Locate the cell with the specified text and output its [X, Y] center coordinate. 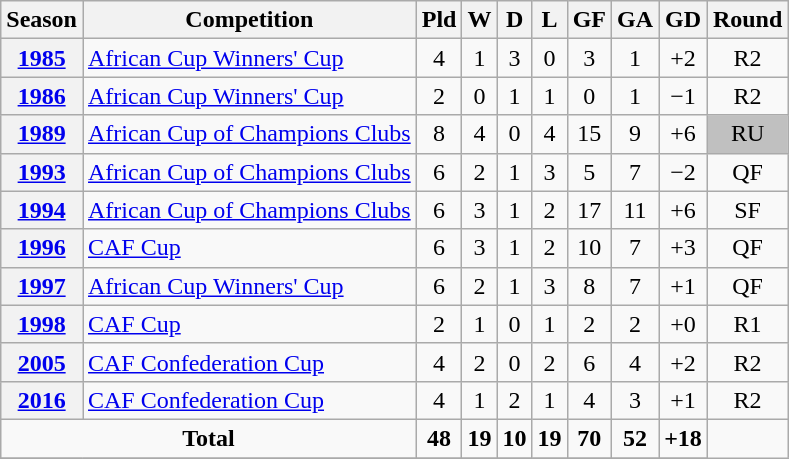
Total [208, 438]
1989 [42, 134]
1998 [42, 324]
W [480, 20]
+3 [684, 248]
2005 [42, 362]
L [550, 20]
15 [589, 134]
SF [747, 210]
GD [684, 20]
Season [42, 20]
−1 [684, 96]
GA [636, 20]
11 [636, 210]
1997 [42, 286]
1994 [42, 210]
Round [747, 20]
+18 [684, 438]
9 [636, 134]
1996 [42, 248]
RU [747, 134]
+0 [684, 324]
48 [439, 438]
GF [589, 20]
D [514, 20]
R1 [747, 324]
1986 [42, 96]
17 [589, 210]
1985 [42, 58]
1993 [42, 172]
−2 [684, 172]
Pld [439, 20]
5 [589, 172]
70 [589, 438]
2016 [42, 400]
52 [636, 438]
Competition [249, 20]
